For the text-containing cell, return its midpoint in [X, Y] coordinate format. 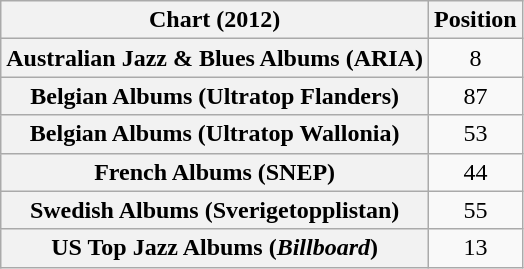
44 [476, 172]
Belgian Albums (Ultratop Wallonia) [215, 134]
13 [476, 248]
Swedish Albums (Sverigetopplistan) [215, 210]
French Albums (SNEP) [215, 172]
US Top Jazz Albums (Billboard) [215, 248]
8 [476, 58]
Chart (2012) [215, 20]
53 [476, 134]
Position [476, 20]
Australian Jazz & Blues Albums (ARIA) [215, 58]
Belgian Albums (Ultratop Flanders) [215, 96]
87 [476, 96]
55 [476, 210]
